Return the (x, y) coordinate for the center point of the cell that contains the specified text.  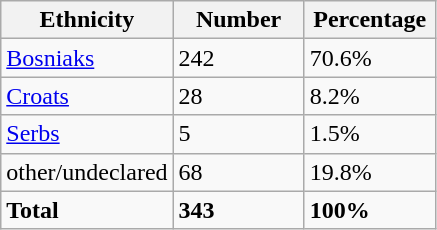
8.2% (370, 96)
Total (87, 210)
Ethnicity (87, 20)
5 (238, 134)
Serbs (87, 134)
70.6% (370, 58)
Croats (87, 96)
28 (238, 96)
19.8% (370, 172)
Percentage (370, 20)
100% (370, 210)
242 (238, 58)
Bosniaks (87, 58)
343 (238, 210)
1.5% (370, 134)
other/undeclared (87, 172)
Number (238, 20)
68 (238, 172)
